Return the [X, Y] coordinate for the center point of the cell that contains the specified text.  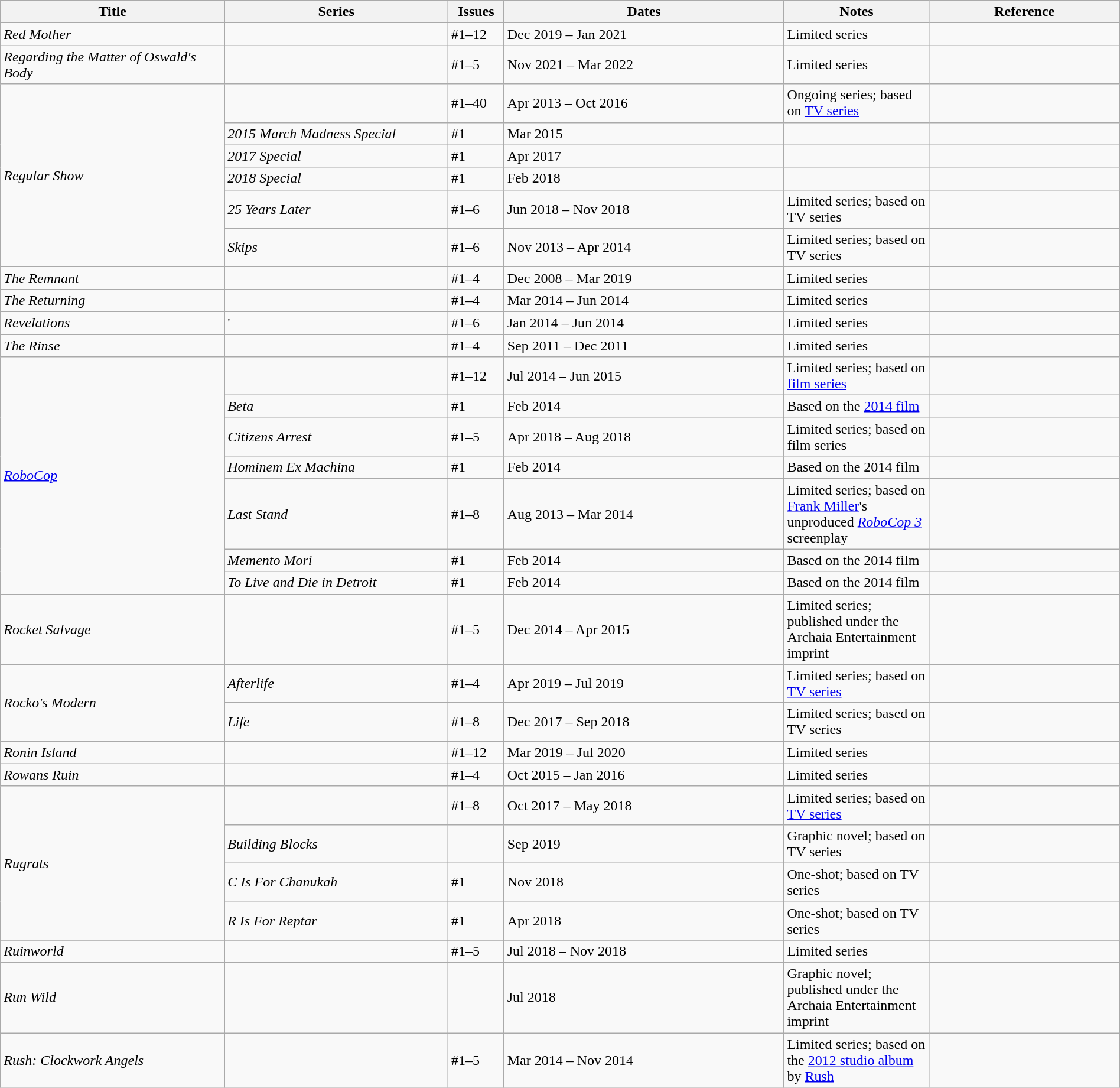
Ruinworld [112, 951]
Apr 2017 [644, 156]
Limited series; based on Frank Miller's unproduced RoboCop 3 screenplay [857, 514]
The Rinse [112, 346]
Dates [644, 12]
C Is For Chanukah [337, 882]
Ronin Island [112, 752]
Apr 2013 – Oct 2016 [644, 103]
Jun 2018 – Nov 2018 [644, 209]
Oct 2017 – May 2018 [644, 805]
Rugrats [112, 863]
Dec 2017 – Sep 2018 [644, 722]
#1–40 [476, 103]
Apr 2018 [644, 921]
To Live and Die in Detroit [337, 583]
Limited series; published under the Archaia Entertainment imprint [857, 629]
Dec 2019 – Jan 2021 [644, 34]
Jul 2018 [644, 998]
The Remnant [112, 278]
Mar 2014 – Nov 2014 [644, 1060]
Last Stand [337, 514]
The Returning [112, 300]
Aug 2013 – Mar 2014 [644, 514]
Nov 2021 – Mar 2022 [644, 65]
2017 Special [337, 156]
Jul 2018 – Nov 2018 [644, 951]
Issues [476, 12]
Feb 2018 [644, 178]
Mar 2014 – Jun 2014 [644, 300]
Regarding the Matter of Oswald's Body [112, 65]
2015 March Madness Special [337, 134]
Mar 2015 [644, 134]
Citizens Arrest [337, 437]
Title [112, 12]
Graphic novel; based on TV series [857, 844]
Mar 2019 – Jul 2020 [644, 752]
Life [337, 722]
25 Years Later [337, 209]
Sep 2011 – Dec 2011 [644, 346]
Nov 2018 [644, 882]
Rush: Clockwork Angels [112, 1060]
Graphic novel; published under the Archaia Entertainment imprint [857, 998]
Afterlife [337, 683]
2018 Special [337, 178]
R Is For Reptar [337, 921]
Apr 2019 – Jul 2019 [644, 683]
' [337, 323]
Rocket Salvage [112, 629]
Memento Mori [337, 560]
Notes [857, 12]
Dec 2014 – Apr 2015 [644, 629]
Jan 2014 – Jun 2014 [644, 323]
Ongoing series; based on TV series [857, 103]
Rocko's Modern [112, 703]
Run Wild [112, 998]
Oct 2015 – Jan 2016 [644, 775]
Reference [1024, 12]
Hominem Ex Machina [337, 467]
Nov 2013 – Apr 2014 [644, 247]
Skips [337, 247]
Regular Show [112, 175]
Revelations [112, 323]
Sep 2019 [644, 844]
Dec 2008 – Mar 2019 [644, 278]
Series [337, 12]
Rowans Ruin [112, 775]
RoboCop [112, 475]
Apr 2018 – Aug 2018 [644, 437]
Beta [337, 407]
Jul 2014 – Jun 2015 [644, 376]
Limited series; based on the 2012 studio album by Rush [857, 1060]
Red Mother [112, 34]
Building Blocks [337, 844]
